Locate the cell with the specified text and output its [X, Y] center coordinate. 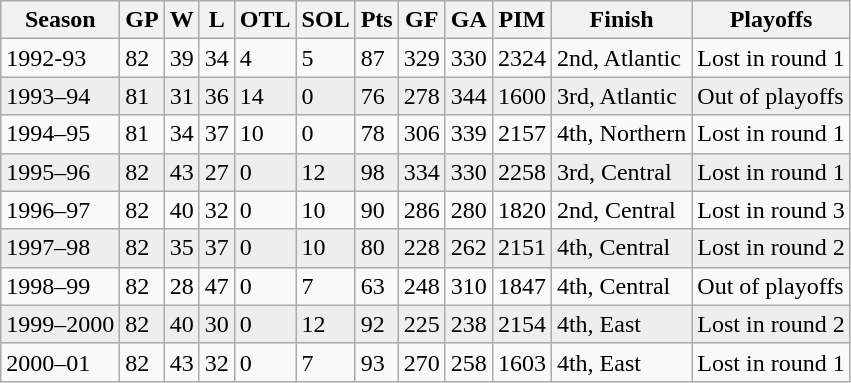
306 [422, 134]
1992-93 [60, 58]
1600 [522, 96]
Finish [621, 20]
1997–98 [60, 248]
1995–96 [60, 172]
4 [265, 58]
47 [216, 286]
1603 [522, 362]
334 [422, 172]
63 [376, 286]
3rd, Atlantic [621, 96]
329 [422, 58]
GP [142, 20]
1996–97 [60, 210]
90 [376, 210]
1999–2000 [60, 324]
87 [376, 58]
39 [182, 58]
2000–01 [60, 362]
310 [468, 286]
92 [376, 324]
98 [376, 172]
2258 [522, 172]
OTL [265, 20]
339 [468, 134]
SOL [326, 20]
1993–94 [60, 96]
PIM [522, 20]
4th, Northern [621, 134]
3rd, Central [621, 172]
14 [265, 96]
76 [376, 96]
344 [468, 96]
Pts [376, 20]
2nd, Atlantic [621, 58]
27 [216, 172]
1998–99 [60, 286]
93 [376, 362]
36 [216, 96]
30 [216, 324]
2154 [522, 324]
2157 [522, 134]
31 [182, 96]
280 [468, 210]
78 [376, 134]
5 [326, 58]
GF [422, 20]
35 [182, 248]
W [182, 20]
248 [422, 286]
Lost in round 3 [771, 210]
GA [468, 20]
258 [468, 362]
2nd, Central [621, 210]
1847 [522, 286]
Playoffs [771, 20]
2151 [522, 248]
225 [422, 324]
Season [60, 20]
L [216, 20]
270 [422, 362]
2324 [522, 58]
228 [422, 248]
1994–95 [60, 134]
80 [376, 248]
28 [182, 286]
278 [422, 96]
238 [468, 324]
1820 [522, 210]
286 [422, 210]
262 [468, 248]
